From the cell containing the given text, extract its center point as [x, y] coordinate. 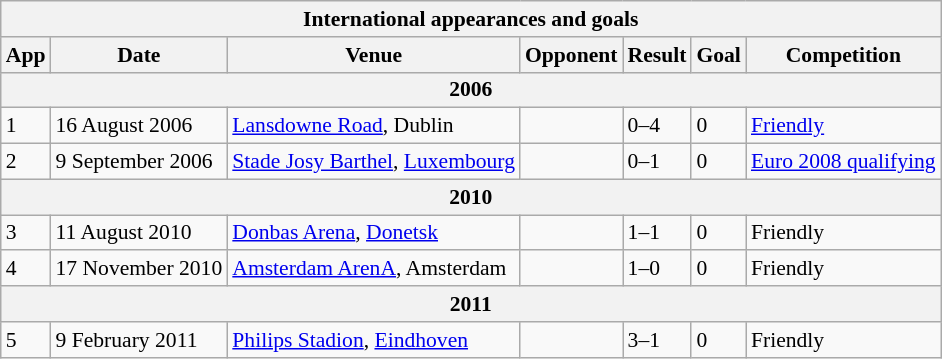
Donbas Arena, Donetsk [374, 233]
Philips Stadion, Eindhoven [374, 340]
0–1 [658, 162]
Opponent [572, 55]
4 [26, 269]
9 February 2011 [138, 340]
3 [26, 233]
Venue [374, 55]
3–1 [658, 340]
2010 [471, 197]
International appearances and goals [471, 19]
9 September 2006 [138, 162]
0–4 [658, 126]
2006 [471, 90]
Stade Josy Barthel, Luxembourg [374, 162]
11 August 2010 [138, 233]
Competition [844, 55]
5 [26, 340]
1–1 [658, 233]
Date [138, 55]
Lansdowne Road, Dublin [374, 126]
1 [26, 126]
Result [658, 55]
2011 [471, 304]
17 November 2010 [138, 269]
2 [26, 162]
App [26, 55]
1–0 [658, 269]
16 August 2006 [138, 126]
Amsterdam ArenA, Amsterdam [374, 269]
Euro 2008 qualifying [844, 162]
Goal [718, 55]
